For the text-containing cell, return its midpoint in [x, y] coordinate format. 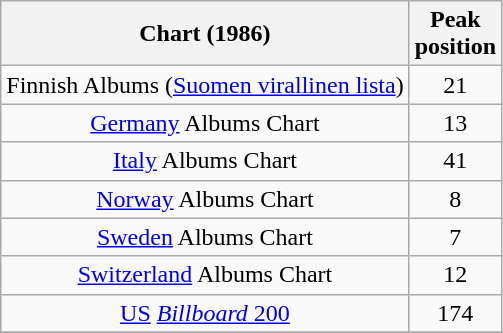
Germany Albums Chart [205, 123]
7 [455, 237]
Chart (1986) [205, 34]
Finnish Albums (Suomen virallinen lista) [205, 85]
13 [455, 123]
12 [455, 275]
Sweden Albums Chart [205, 237]
Peakposition [455, 34]
Italy Albums Chart [205, 161]
174 [455, 313]
US Billboard 200 [205, 313]
Switzerland Albums Chart [205, 275]
41 [455, 161]
21 [455, 85]
Norway Albums Chart [205, 199]
8 [455, 199]
